Extract the (x, y) coordinate from the center of the cell holding the provided text.  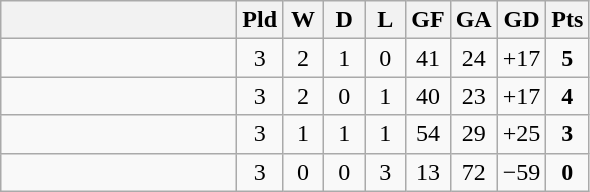
+25 (522, 134)
41 (428, 58)
54 (428, 134)
40 (428, 96)
GA (474, 20)
4 (568, 96)
23 (474, 96)
Pld (260, 20)
L (386, 20)
W (304, 20)
5 (568, 58)
13 (428, 172)
−59 (522, 172)
Pts (568, 20)
GF (428, 20)
29 (474, 134)
D (344, 20)
GD (522, 20)
72 (474, 172)
24 (474, 58)
